Detect which cell encompasses the target text, then output its [x, y] center coordinate. 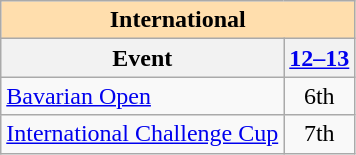
Event [142, 58]
12–13 [320, 58]
Bavarian Open [142, 96]
International [178, 20]
7th [320, 134]
6th [320, 96]
International Challenge Cup [142, 134]
